Output the (X, Y) coordinate of the center of the cell containing the given text.  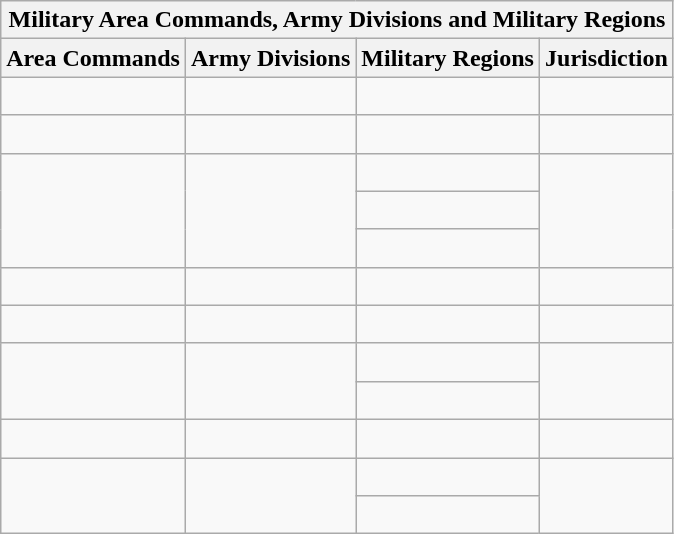
Area Commands (94, 58)
Military Area Commands, Army Divisions and Military Regions (338, 20)
Military Regions (448, 58)
Jurisdiction (606, 58)
Army Divisions (270, 58)
